Return [X, Y] of the center of cell containing provided text 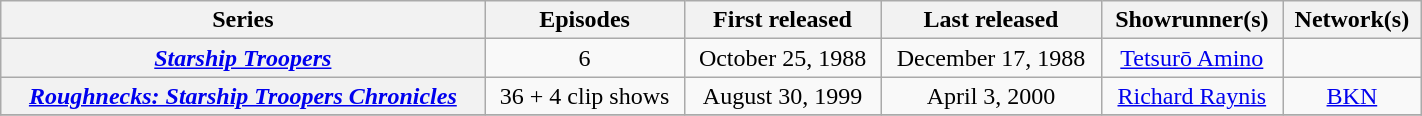
Roughnecks: Starship Troopers Chronicles [243, 96]
6 [584, 58]
Series [243, 20]
Showrunner(s) [1192, 20]
December 17, 1988 [991, 58]
BKN [1352, 96]
Tetsurō Amino [1192, 58]
36 + 4 clip shows [584, 96]
Network(s) [1352, 20]
Richard Raynis [1192, 96]
October 25, 1988 [782, 58]
First released [782, 20]
Episodes [584, 20]
August 30, 1999 [782, 96]
April 3, 2000 [991, 96]
Last released [991, 20]
Starship Troopers [243, 58]
